Find where the given text appears and provide that cell's center as (x, y) coordinate. 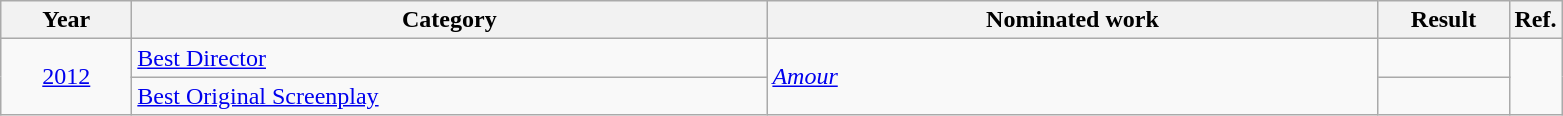
Result (1444, 20)
Nominated work (1072, 20)
Best Original Screenplay (450, 96)
Best Director (450, 58)
Amour (1072, 77)
Year (66, 20)
Category (450, 20)
Ref. (1536, 20)
2012 (66, 77)
